Extract the (x, y) coordinate from the center of the cell holding the provided text.  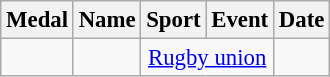
Event (240, 20)
Medal (38, 20)
Sport (174, 20)
Name (107, 20)
Date (301, 20)
Rugby union (208, 58)
